Provide the [X, Y] coordinate of the cell's center where the given text is located.  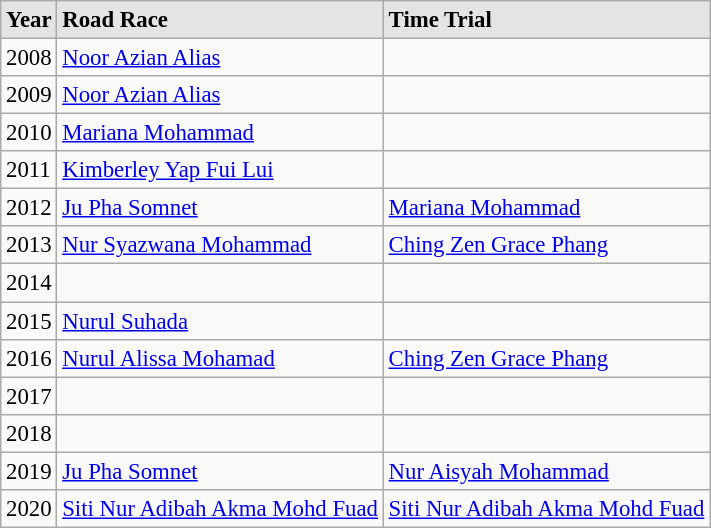
2012 [29, 208]
Year [29, 20]
Time Trial [546, 20]
2013 [29, 245]
2010 [29, 133]
Nur Aisyah Mohammad [546, 471]
2009 [29, 95]
2016 [29, 358]
2019 [29, 471]
Road Race [220, 20]
2014 [29, 283]
2017 [29, 396]
Kimberley Yap Fui Lui [220, 170]
Nurul Alissa Mohamad [220, 358]
2015 [29, 321]
2011 [29, 170]
2018 [29, 433]
Nurul Suhada [220, 321]
2020 [29, 509]
Nur Syazwana Mohammad [220, 245]
2008 [29, 58]
